For the text-containing cell, return its midpoint in (x, y) coordinate format. 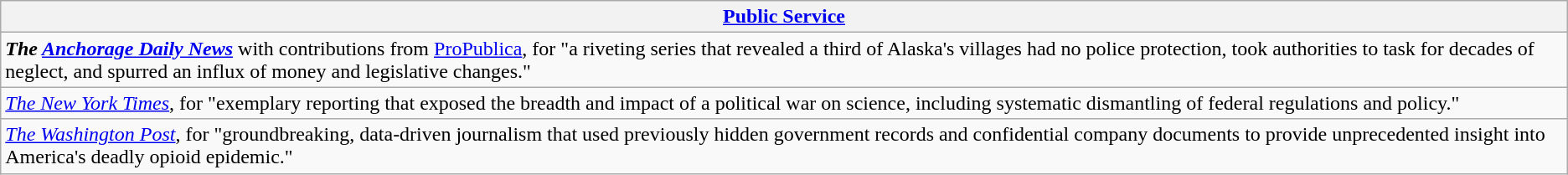
Public Service (784, 17)
